Return (x, y) of the center of cell containing provided text 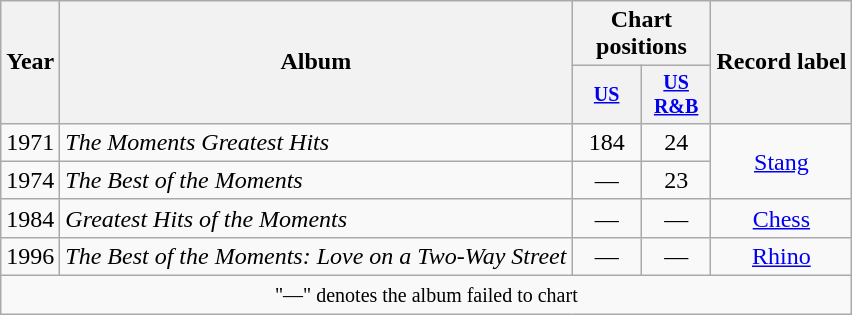
Greatest Hits of the Moments (316, 218)
23 (676, 180)
1996 (30, 256)
24 (676, 142)
The Best of the Moments (316, 180)
Chart positions (642, 34)
Record label (782, 62)
Stang (782, 161)
US R&B (676, 94)
Chess (782, 218)
184 (606, 142)
The Moments Greatest Hits (316, 142)
1974 (30, 180)
Rhino (782, 256)
The Best of the Moments: Love on a Two-Way Street (316, 256)
"—" denotes the album failed to chart (426, 295)
Album (316, 62)
US (606, 94)
Year (30, 62)
1971 (30, 142)
1984 (30, 218)
